Return the (x, y) coordinate for the center point of the cell that contains the specified text.  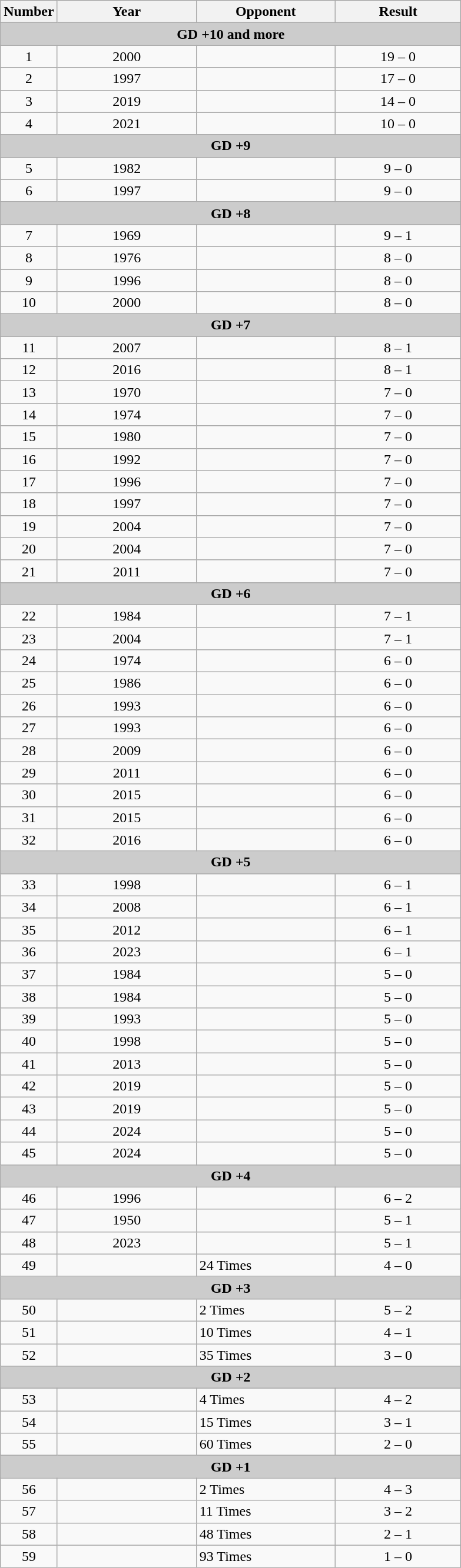
4 – 2 (398, 1400)
11 (29, 348)
22 (29, 616)
55 (29, 1444)
46 (29, 1198)
10 Times (266, 1332)
2021 (127, 124)
48 (29, 1243)
24 (29, 661)
19 (29, 526)
52 (29, 1355)
4 – 1 (398, 1332)
6 – 2 (398, 1198)
GD +7 (231, 325)
2 (29, 79)
2 – 0 (398, 1444)
Result (398, 12)
6 (29, 191)
GD +2 (231, 1377)
4 Times (266, 1400)
12 (29, 370)
GD +9 (231, 146)
30 (29, 795)
40 (29, 1042)
4 (29, 124)
3 (29, 101)
GD +3 (231, 1287)
1970 (127, 392)
51 (29, 1332)
1 – 0 (398, 1556)
35 (29, 929)
16 (29, 459)
2008 (127, 907)
GD +4 (231, 1176)
2 – 1 (398, 1534)
45 (29, 1153)
1992 (127, 459)
3 – 0 (398, 1355)
34 (29, 907)
9 (29, 281)
58 (29, 1534)
2007 (127, 348)
2009 (127, 750)
Number (29, 12)
25 (29, 683)
2012 (127, 929)
38 (29, 997)
10 – 0 (398, 124)
36 (29, 952)
44 (29, 1131)
14 – 0 (398, 101)
31 (29, 818)
1980 (127, 437)
53 (29, 1400)
1969 (127, 235)
24 Times (266, 1265)
57 (29, 1512)
43 (29, 1109)
26 (29, 706)
49 (29, 1265)
3 – 2 (398, 1512)
2013 (127, 1064)
59 (29, 1556)
15 Times (266, 1422)
GD +10 and more (231, 34)
10 (29, 303)
4 – 3 (398, 1489)
32 (29, 840)
GD +6 (231, 593)
37 (29, 974)
8 (29, 258)
1982 (127, 168)
41 (29, 1064)
93 Times (266, 1556)
54 (29, 1422)
GD +1 (231, 1467)
1950 (127, 1220)
9 – 1 (398, 235)
17 – 0 (398, 79)
20 (29, 549)
5 (29, 168)
14 (29, 415)
1986 (127, 683)
35 Times (266, 1355)
13 (29, 392)
21 (29, 571)
56 (29, 1489)
GD +5 (231, 862)
29 (29, 773)
28 (29, 750)
7 (29, 235)
5 – 2 (398, 1310)
33 (29, 885)
Opponent (266, 12)
4 – 0 (398, 1265)
19 – 0 (398, 56)
3 – 1 (398, 1422)
60 Times (266, 1444)
1976 (127, 258)
48 Times (266, 1534)
27 (29, 728)
17 (29, 482)
50 (29, 1310)
GD +8 (231, 213)
42 (29, 1086)
15 (29, 437)
47 (29, 1220)
11 Times (266, 1512)
18 (29, 504)
39 (29, 1019)
1 (29, 56)
Year (127, 12)
23 (29, 638)
